Search for the cell housing the specified text and yield its (x, y) center coordinate. 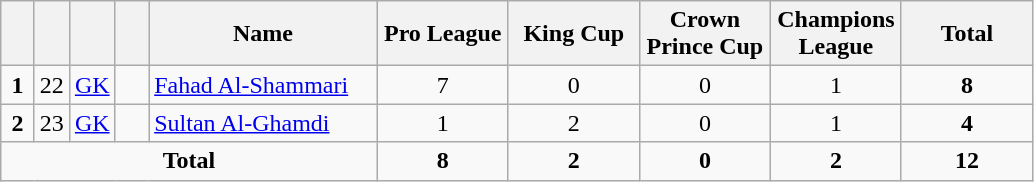
Sultan Al-Ghamdi (264, 123)
22 (52, 85)
Fahad Al-Shammari (264, 85)
7 (442, 85)
Champions League (836, 34)
4 (966, 123)
King Cup (574, 34)
12 (966, 161)
Crown Prince Cup (704, 34)
Pro League (442, 34)
Name (264, 34)
23 (52, 123)
